For the text-containing cell, return its midpoint in (x, y) coordinate format. 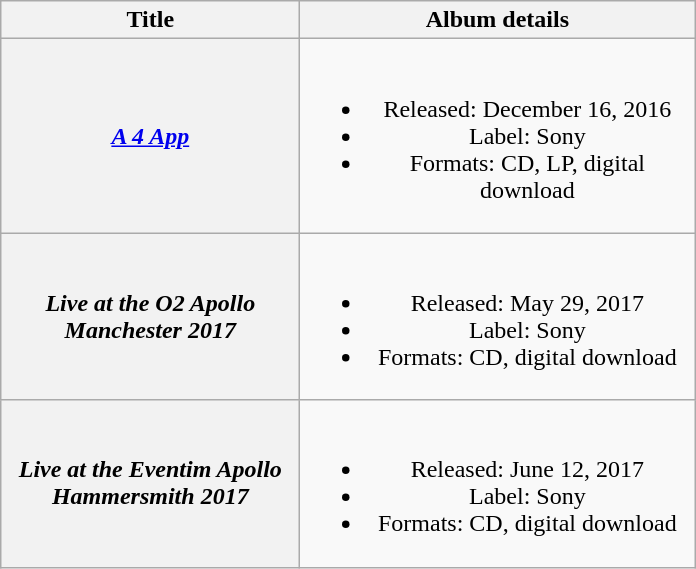
Live at the O2 Apollo Manchester 2017 (150, 316)
Live at the Eventim Apollo Hammersmith 2017 (150, 484)
A 4 App (150, 136)
Released: December 16, 2016Label: SonyFormats: CD, LP, digital download (498, 136)
Album details (498, 20)
Released: June 12, 2017Label: SonyFormats: CD, digital download (498, 484)
Title (150, 20)
Released: May 29, 2017Label: SonyFormats: CD, digital download (498, 316)
